For the text-containing cell, return its midpoint in (X, Y) coordinate format. 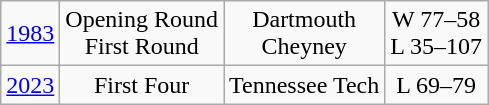
2023 (30, 85)
L 69–79 (436, 85)
1983 (30, 34)
Opening RoundFirst Round (142, 34)
Tennessee Tech (304, 85)
DartmouthCheyney (304, 34)
First Four (142, 85)
W 77–58L 35–107 (436, 34)
